Extract the [X, Y] coordinate from the center of the cell holding the provided text.  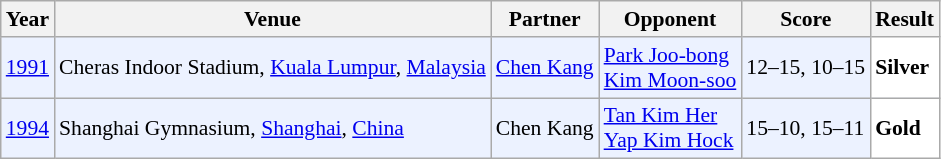
Park Joo-bong Kim Moon-soo [670, 68]
Shanghai Gymnasium, Shanghai, China [272, 128]
Result [904, 19]
1991 [28, 68]
Cheras Indoor Stadium, Kuala Lumpur, Malaysia [272, 68]
15–10, 15–11 [806, 128]
12–15, 10–15 [806, 68]
Partner [545, 19]
Gold [904, 128]
Year [28, 19]
Silver [904, 68]
Venue [272, 19]
Tan Kim Her Yap Kim Hock [670, 128]
Score [806, 19]
Opponent [670, 19]
1994 [28, 128]
